Scan for the cell matching the given text and deliver its [X, Y] coordinate at center. 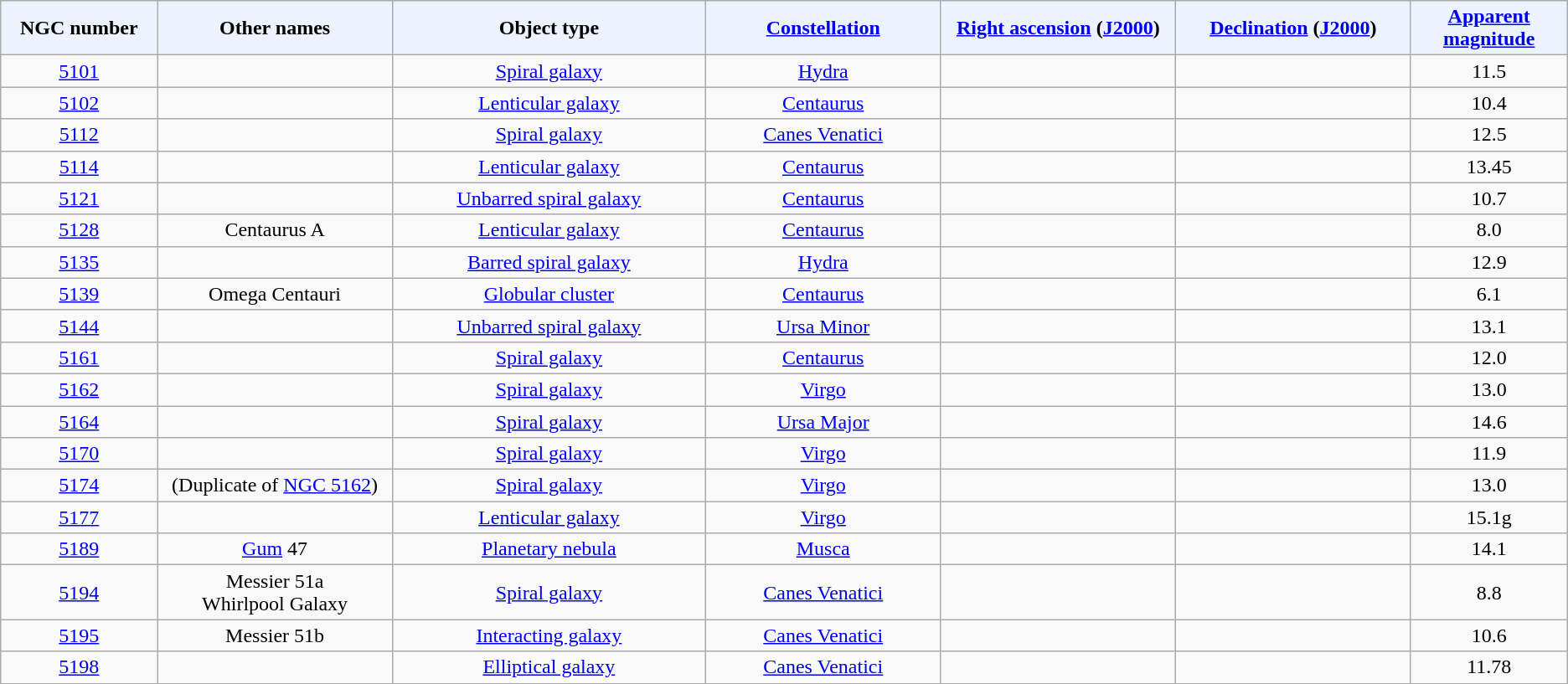
11.78 [1489, 667]
5102 [79, 103]
Gum 47 [275, 549]
5189 [79, 549]
Planetary nebula [549, 549]
5164 [79, 421]
5128 [79, 230]
14.1 [1489, 549]
8.0 [1489, 230]
15.1g [1489, 517]
5195 [79, 635]
5101 [79, 71]
Declination (J2000) [1293, 28]
5174 [79, 486]
6.1 [1489, 294]
10.6 [1489, 635]
8.8 [1489, 593]
5162 [79, 389]
Other names [275, 28]
5135 [79, 262]
Right ascension (J2000) [1059, 28]
5177 [79, 517]
5144 [79, 326]
Messier 51aWhirlpool Galaxy [275, 593]
10.4 [1489, 103]
13.1 [1489, 326]
Interacting galaxy [549, 635]
5161 [79, 357]
Object type [549, 28]
13.45 [1489, 167]
5139 [79, 294]
NGC number [79, 28]
12.9 [1489, 262]
Apparent magnitude [1489, 28]
Barred spiral galaxy [549, 262]
10.7 [1489, 198]
5170 [79, 454]
Elliptical galaxy [549, 667]
Constellation [823, 28]
5114 [79, 167]
Ursa Minor [823, 326]
5121 [79, 198]
(Duplicate of NGC 5162) [275, 486]
5198 [79, 667]
12.0 [1489, 357]
14.6 [1489, 421]
Centaurus A [275, 230]
12.5 [1489, 135]
11.5 [1489, 71]
5112 [79, 135]
Musca [823, 549]
Globular cluster [549, 294]
Omega Centauri [275, 294]
5194 [79, 593]
Ursa Major [823, 421]
11.9 [1489, 454]
Messier 51b [275, 635]
